Determine the [X, Y] coordinate at the center of the cell enclosing the given text.  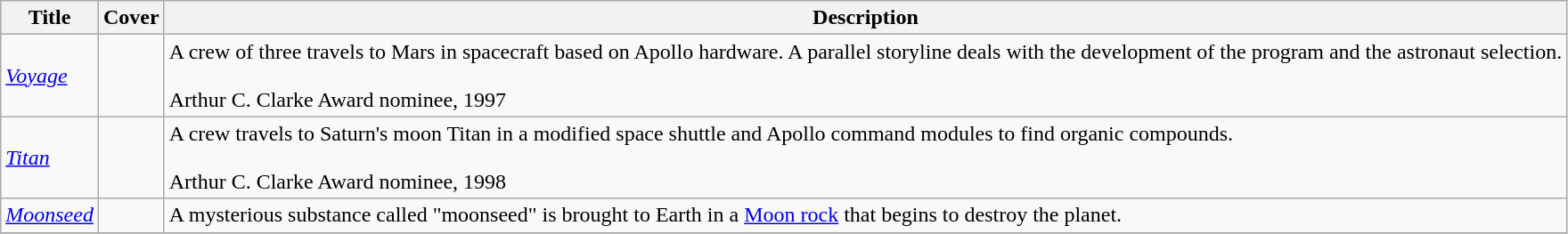
Cover [131, 18]
Description [866, 18]
Title [50, 18]
Moonseed [50, 215]
A mysterious substance called "moonseed" is brought to Earth in a Moon rock that begins to destroy the planet. [866, 215]
Titan [50, 157]
Voyage [50, 76]
